For the text-containing cell, return its midpoint in (x, y) coordinate format. 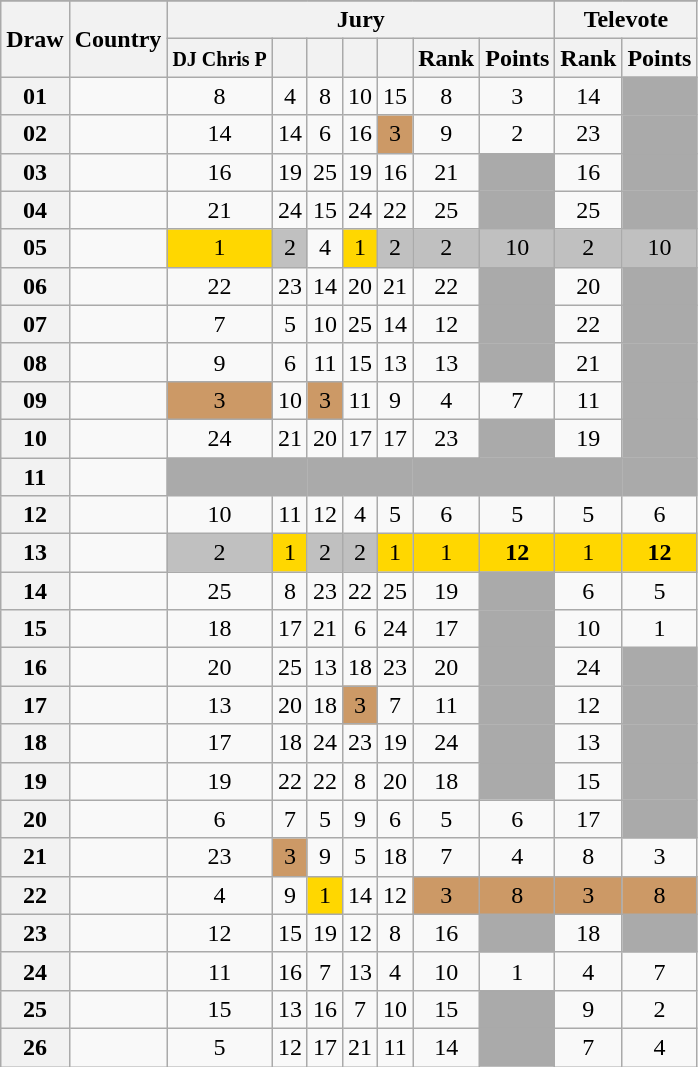
DJ Chris P (220, 58)
04 (35, 210)
Jury (361, 20)
Televote (626, 20)
09 (35, 400)
06 (35, 286)
Draw (35, 39)
26 (35, 1047)
07 (35, 324)
05 (35, 248)
03 (35, 172)
01 (35, 96)
08 (35, 362)
Country (118, 39)
02 (35, 134)
